Provide the (X, Y) coordinate of the cell's center where the given text is located.  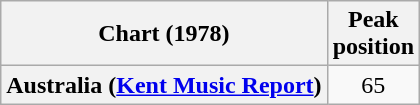
Peakposition (373, 34)
Australia (Kent Music Report) (164, 85)
Chart (1978) (164, 34)
65 (373, 85)
